Return (X, Y) of the center of cell containing provided text 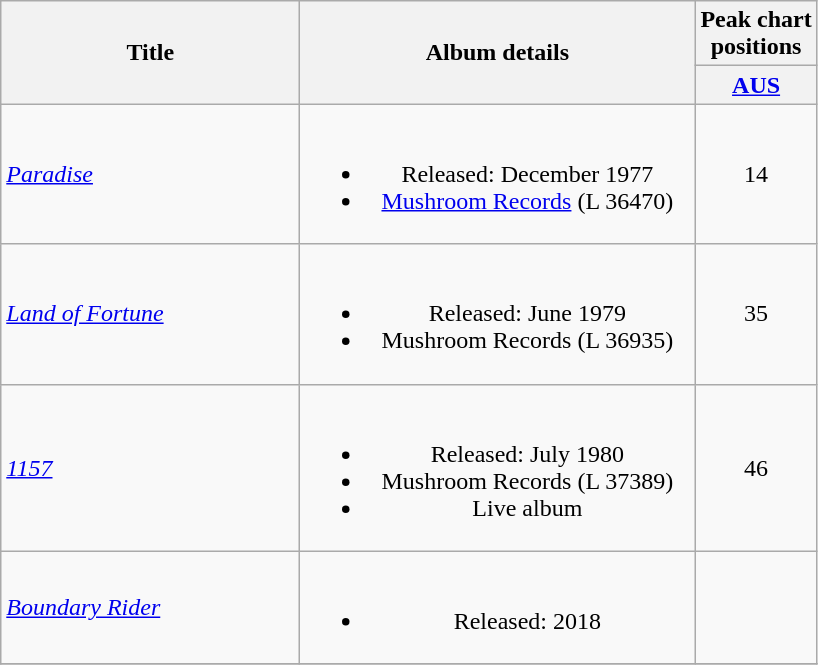
Paradise (150, 174)
Land of Fortune (150, 314)
AUS (756, 85)
46 (756, 468)
Released: June 1979Mushroom Records (L 36935) (498, 314)
Album details (498, 52)
Title (150, 52)
14 (756, 174)
Released: December 1977Mushroom Records (L 36470) (498, 174)
Released: July 1980Mushroom Records (L 37389)Live album (498, 468)
Peak chartpositions (756, 34)
35 (756, 314)
Boundary Rider (150, 608)
1157 (150, 468)
Released: 2018 (498, 608)
